Capture the cell that displays the provided text and extract its (x, y) central coordinate. 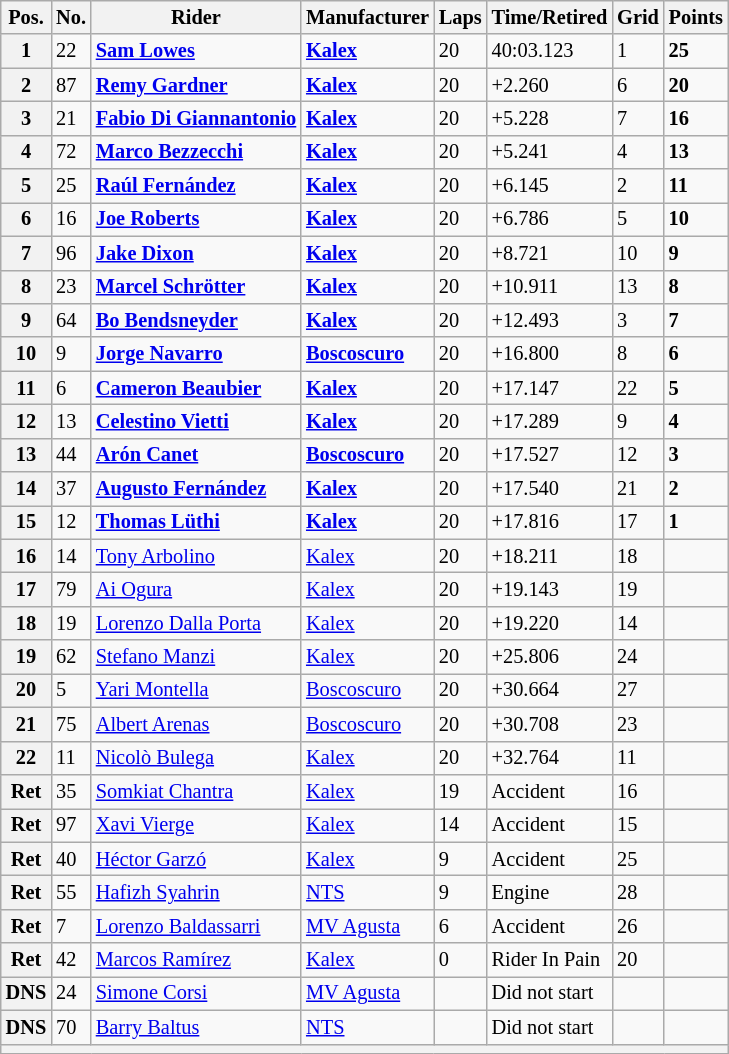
+6.145 (550, 186)
Hafizh Syahrin (196, 892)
+17.527 (550, 455)
Laps (460, 17)
Héctor Garzó (196, 859)
+25.806 (550, 657)
62 (71, 657)
Manufacturer (368, 17)
Ai Ogura (196, 589)
Pos. (26, 17)
Tony Arbolino (196, 556)
79 (71, 589)
Marcos Ramírez (196, 960)
Points (696, 17)
+18.211 (550, 556)
Remy Gardner (196, 85)
27 (638, 690)
70 (71, 1027)
+19.143 (550, 589)
97 (71, 825)
Raúl Fernández (196, 186)
28 (638, 892)
Somkiat Chantra (196, 791)
Barry Baltus (196, 1027)
Bo Bendsneyder (196, 320)
Lorenzo Baldassarri (196, 926)
40 (71, 859)
+5.228 (550, 118)
No. (71, 17)
42 (71, 960)
Stefano Manzi (196, 657)
Albert Arenas (196, 724)
+5.241 (550, 152)
+17.289 (550, 421)
+30.664 (550, 690)
Sam Lowes (196, 51)
+10.911 (550, 287)
Cameron Beaubier (196, 388)
Marco Bezzecchi (196, 152)
Time/Retired (550, 17)
+12.493 (550, 320)
44 (71, 455)
+19.220 (550, 623)
Celestino Vietti (196, 421)
87 (71, 85)
+6.786 (550, 219)
Arón Canet (196, 455)
+17.147 (550, 388)
26 (638, 926)
35 (71, 791)
Grid (638, 17)
+17.816 (550, 522)
64 (71, 320)
96 (71, 253)
Rider (196, 17)
Marcel Schrötter (196, 287)
Rider In Pain (550, 960)
Xavi Vierge (196, 825)
Engine (550, 892)
Thomas Lüthi (196, 522)
Fabio Di Giannantonio (196, 118)
Yari Montella (196, 690)
Joe Roberts (196, 219)
+32.764 (550, 758)
Jake Dixon (196, 253)
+30.708 (550, 724)
Nicolò Bulega (196, 758)
+17.540 (550, 489)
Augusto Fernández (196, 489)
0 (460, 960)
Lorenzo Dalla Porta (196, 623)
75 (71, 724)
Jorge Navarro (196, 354)
+16.800 (550, 354)
+2.260 (550, 85)
+8.721 (550, 253)
40:03.123 (550, 51)
72 (71, 152)
37 (71, 489)
Simone Corsi (196, 993)
55 (71, 892)
